Output the (X, Y) coordinate of the center of the cell containing the given text.  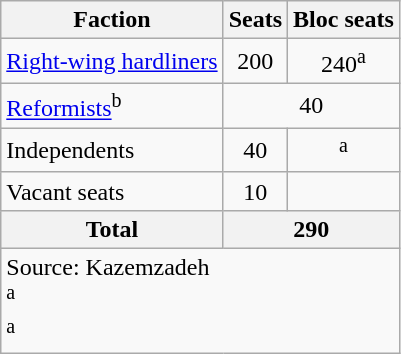
Vacant seats (112, 191)
Right-wing hardliners (112, 62)
Total (112, 230)
Seats (255, 20)
240a (344, 62)
Reformistsb (112, 106)
10 (255, 191)
290 (311, 230)
Bloc seats (344, 20)
Faction (112, 20)
Source: Kazemzadeha a (200, 302)
200 (255, 62)
a (344, 150)
Independents (112, 150)
